Extract the [X, Y] coordinate from the center of the cell holding the provided text.  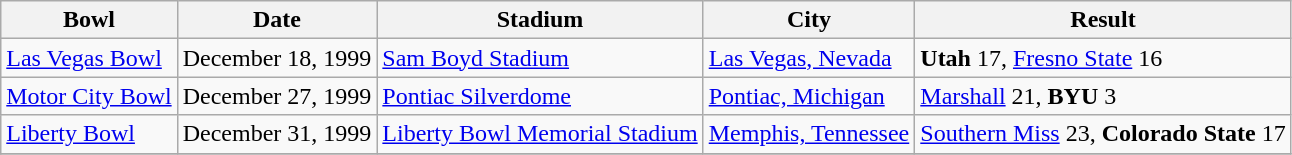
December 18, 1999 [277, 58]
Pontiac, Michigan [809, 96]
Las Vegas Bowl [89, 58]
Date [277, 20]
Marshall 21, BYU 3 [1103, 96]
Motor City Bowl [89, 96]
Stadium [540, 20]
Memphis, Tennessee [809, 134]
December 31, 1999 [277, 134]
Liberty Bowl [89, 134]
City [809, 20]
Liberty Bowl Memorial Stadium [540, 134]
Las Vegas, Nevada [809, 58]
Bowl [89, 20]
Utah 17, Fresno State 16 [1103, 58]
Sam Boyd Stadium [540, 58]
Pontiac Silverdome [540, 96]
Southern Miss 23, Colorado State 17 [1103, 134]
Result [1103, 20]
December 27, 1999 [277, 96]
